Search for the cell housing the specified text and yield its (x, y) center coordinate. 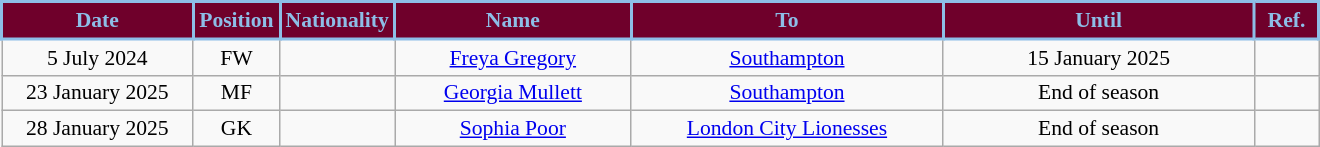
28 January 2025 (98, 129)
Position (236, 20)
GK (236, 129)
Freya Gregory (514, 57)
MF (236, 93)
15 January 2025 (1099, 57)
Date (98, 20)
Ref. (1286, 20)
23 January 2025 (98, 93)
Until (1099, 20)
To (787, 20)
London City Lionesses (787, 129)
FW (236, 57)
Nationality (338, 20)
Sophia Poor (514, 129)
Name (514, 20)
Georgia Mullett (514, 93)
5 July 2024 (98, 57)
